From the cell containing the given text, extract its center point as [x, y] coordinate. 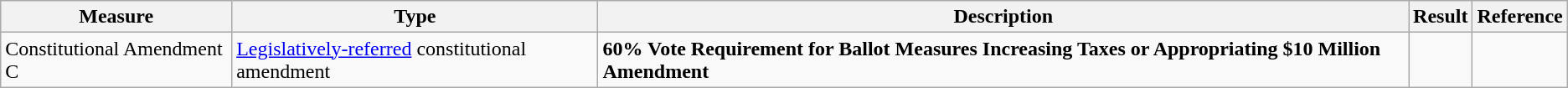
60% Vote Requirement for Ballot Measures Increasing Taxes or Appropriating $10 Million Amendment [1003, 60]
Legislatively-referred constitutional amendment [415, 60]
Result [1441, 17]
Type [415, 17]
Constitutional Amendment C [116, 60]
Description [1003, 17]
Reference [1519, 17]
Measure [116, 17]
